Find where the given text appears and provide that cell's center as [x, y] coordinate. 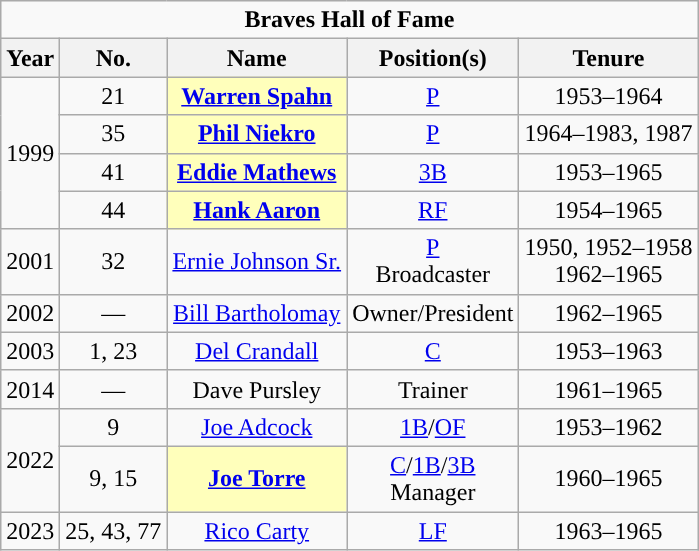
1962–1965 [608, 313]
21 [114, 96]
2023 [30, 531]
1964–1983, 1987 [608, 134]
Bill Bartholomay [257, 313]
9, 15 [114, 478]
25, 43, 77 [114, 531]
Del Crandall [257, 351]
PBroadcaster [433, 262]
Rico Carty [257, 531]
1953–1963 [608, 351]
41 [114, 172]
35 [114, 134]
Ernie Johnson Sr. [257, 262]
32 [114, 262]
Braves Hall of Fame [350, 20]
Owner/President [433, 313]
44 [114, 210]
1954–1965 [608, 210]
9 [114, 427]
2022 [30, 460]
2002 [30, 313]
No. [114, 58]
3B [433, 172]
1953–1965 [608, 172]
Name [257, 58]
1960–1965 [608, 478]
Joe Torre [257, 478]
Tenure [608, 58]
Joe Adcock [257, 427]
Phil Niekro [257, 134]
Warren Spahn [257, 96]
C/1B/3BManager [433, 478]
2001 [30, 262]
Year [30, 58]
1953–1962 [608, 427]
C [433, 351]
Dave Pursley [257, 389]
Position(s) [433, 58]
1B/OF [433, 427]
Trainer [433, 389]
Hank Aaron [257, 210]
1, 23 [114, 351]
1953–1964 [608, 96]
Eddie Mathews [257, 172]
1963–1965 [608, 531]
LF [433, 531]
2003 [30, 351]
1999 [30, 153]
2014 [30, 389]
RF [433, 210]
1961–1965 [608, 389]
1950, 1952–19581962–1965 [608, 262]
